Extract the [x, y] coordinate from the center of the cell holding the provided text.  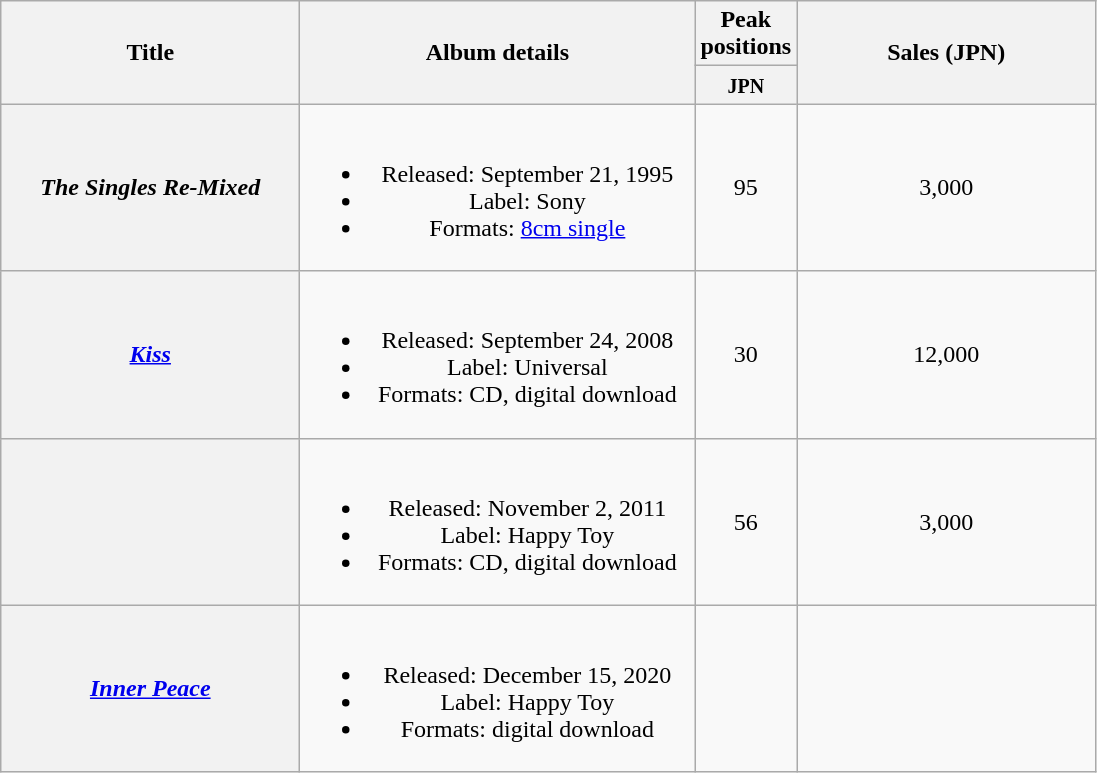
Album details [498, 52]
95 [746, 188]
Inner Peace [150, 688]
Title [150, 52]
Kiss [150, 354]
The Singles Re-Mixed [150, 188]
Released: December 15, 2020 Label: Happy ToyFormats: digital download [498, 688]
Released: September 24, 2008 Label: UniversalFormats: CD, digital download [498, 354]
Released: September 21, 1995 Label: SonyFormats: 8cm single [498, 188]
Released: November 2, 2011 Label: Happy ToyFormats: CD, digital download [498, 522]
Sales (JPN) [946, 52]
Peak positions [746, 34]
56 [746, 522]
JPN [746, 85]
12,000 [946, 354]
30 [746, 354]
